Find where the given text appears and provide that cell's center as (X, Y) coordinate. 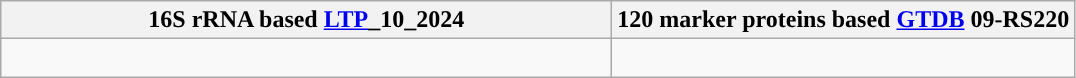
16S rRNA based LTP_10_2024 (306, 20)
120 marker proteins based GTDB 09-RS220 (844, 20)
